Return the [x, y] coordinate for the center point of the cell that contains the specified text.  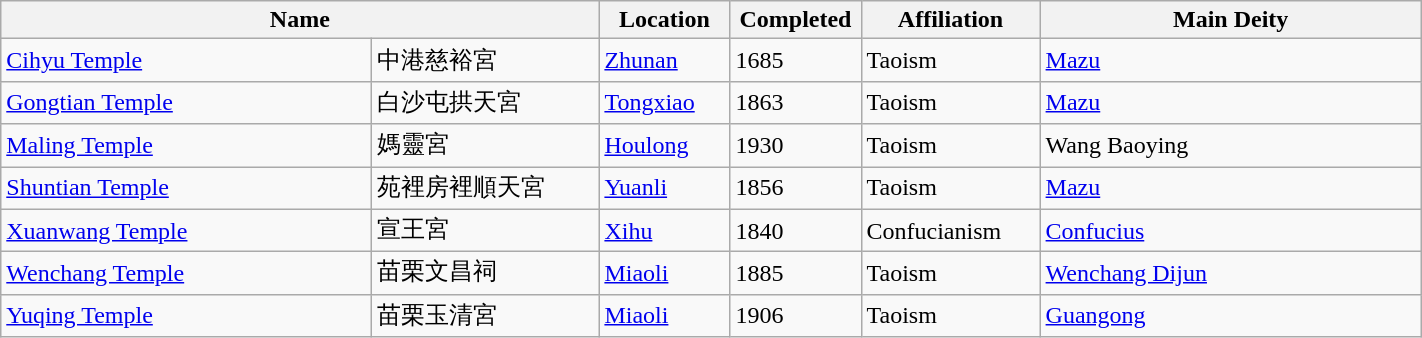
Zhunan [664, 60]
Houlong [664, 146]
宣王宮 [486, 230]
Maling Temple [186, 146]
1840 [796, 230]
Yuqing Temple [186, 316]
Gongtian Temple [186, 102]
Confucianism [950, 230]
1863 [796, 102]
中港慈裕宮 [486, 60]
Wang Baoying [1230, 146]
Wenchang Temple [186, 274]
苗栗玉清宮 [486, 316]
Main Deity [1230, 20]
Tongxiao [664, 102]
1930 [796, 146]
Name [300, 20]
1885 [796, 274]
苗栗文昌祠 [486, 274]
Completed [796, 20]
Cihyu Temple [186, 60]
Wenchang Dijun [1230, 274]
Affiliation [950, 20]
1906 [796, 316]
Confucius [1230, 230]
Xuanwang Temple [186, 230]
Shuntian Temple [186, 188]
Location [664, 20]
Xihu [664, 230]
Guangong [1230, 316]
媽靈宮 [486, 146]
白沙屯拱天宮 [486, 102]
Yuanli [664, 188]
苑裡房裡順天宮 [486, 188]
1685 [796, 60]
1856 [796, 188]
